Return [X, Y] of the center of cell containing provided text 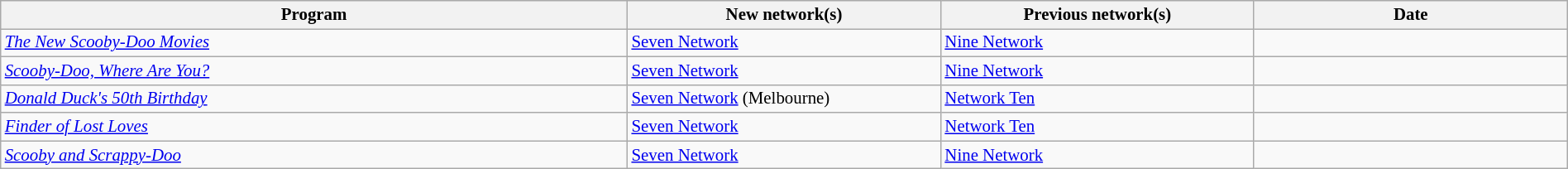
Scooby and Scrappy-Doo [314, 155]
Program [314, 15]
Donald Duck's 50th Birthday [314, 99]
Previous network(s) [1097, 15]
Date [1411, 15]
Finder of Lost Loves [314, 127]
The New Scooby-Doo Movies [314, 42]
New network(s) [784, 15]
Scooby-Doo, Where Are You? [314, 70]
Seven Network (Melbourne) [784, 99]
